Return [X, Y] of the center of cell containing provided text 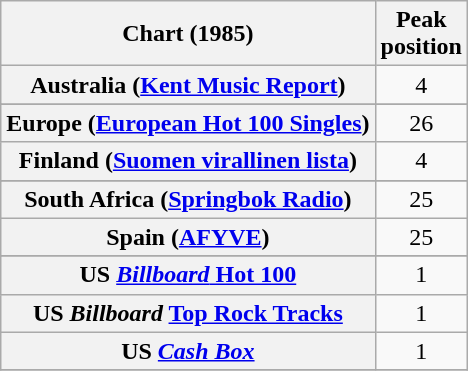
US Cash Box [188, 351]
South Africa (Springbok Radio) [188, 199]
Spain (AFYVE) [188, 237]
Australia (Kent Music Report) [188, 85]
US Billboard Hot 100 [188, 275]
Chart (1985) [188, 34]
Finland (Suomen virallinen lista) [188, 161]
Europe (European Hot 100 Singles) [188, 123]
26 [421, 123]
Peakposition [421, 34]
US Billboard Top Rock Tracks [188, 313]
